Output the (x, y) coordinate of the center of the cell containing the given text.  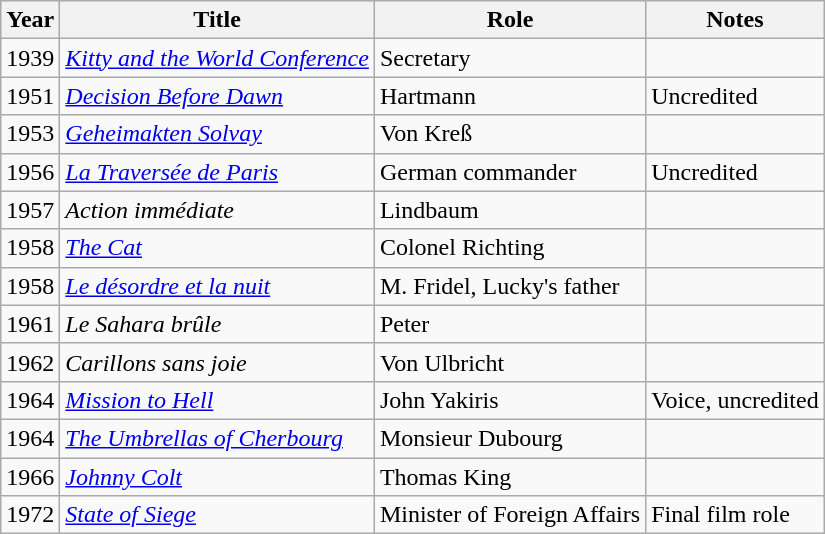
La Traversée de Paris (218, 172)
Lindbaum (510, 210)
The Umbrellas of Cherbourg (218, 438)
Title (218, 20)
Notes (736, 20)
1953 (30, 134)
Secretary (510, 58)
Role (510, 20)
Monsieur Dubourg (510, 438)
1957 (30, 210)
The Cat (218, 248)
State of Siege (218, 515)
Final film role (736, 515)
German commander (510, 172)
Von Kreß (510, 134)
Thomas King (510, 477)
Le Sahara brûle (218, 324)
Peter (510, 324)
Action immédiate (218, 210)
Geheimakten Solvay (218, 134)
Kitty and the World Conference (218, 58)
Carillons sans joie (218, 362)
1951 (30, 96)
1962 (30, 362)
John Yakiris (510, 400)
1972 (30, 515)
Mission to Hell (218, 400)
M. Fridel, Lucky's father (510, 286)
Le désordre et la nuit (218, 286)
1966 (30, 477)
1939 (30, 58)
Year (30, 20)
Hartmann (510, 96)
1956 (30, 172)
Colonel Richting (510, 248)
Minister of Foreign Affairs (510, 515)
Johnny Colt (218, 477)
Voice, uncredited (736, 400)
1961 (30, 324)
Decision Before Dawn (218, 96)
Von Ulbricht (510, 362)
